Determine the [X, Y] coordinate at the center of the cell enclosing the given text.  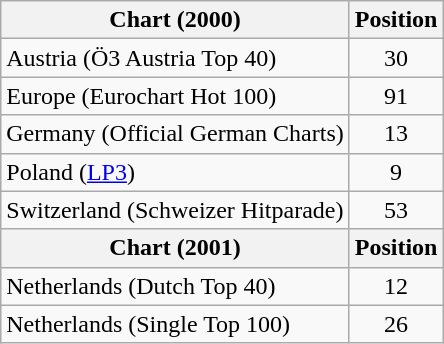
13 [396, 134]
53 [396, 210]
Chart (2001) [175, 248]
12 [396, 286]
Switzerland (Schweizer Hitparade) [175, 210]
Germany (Official German Charts) [175, 134]
9 [396, 172]
Netherlands (Single Top 100) [175, 324]
Europe (Eurochart Hot 100) [175, 96]
Poland (LP3) [175, 172]
Netherlands (Dutch Top 40) [175, 286]
Chart (2000) [175, 20]
91 [396, 96]
26 [396, 324]
Austria (Ö3 Austria Top 40) [175, 58]
30 [396, 58]
